Search for the cell housing the specified text and yield its [x, y] center coordinate. 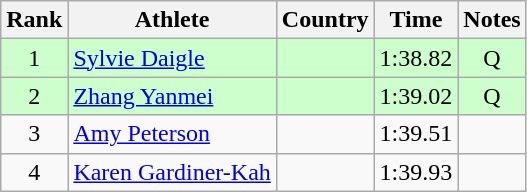
Zhang Yanmei [172, 96]
Notes [492, 20]
Karen Gardiner-Kah [172, 172]
Amy Peterson [172, 134]
4 [34, 172]
1:39.02 [416, 96]
Athlete [172, 20]
Country [325, 20]
Rank [34, 20]
2 [34, 96]
1:39.51 [416, 134]
Sylvie Daigle [172, 58]
Time [416, 20]
1:38.82 [416, 58]
1 [34, 58]
3 [34, 134]
1:39.93 [416, 172]
